Capture the cell that displays the provided text and extract its (x, y) central coordinate. 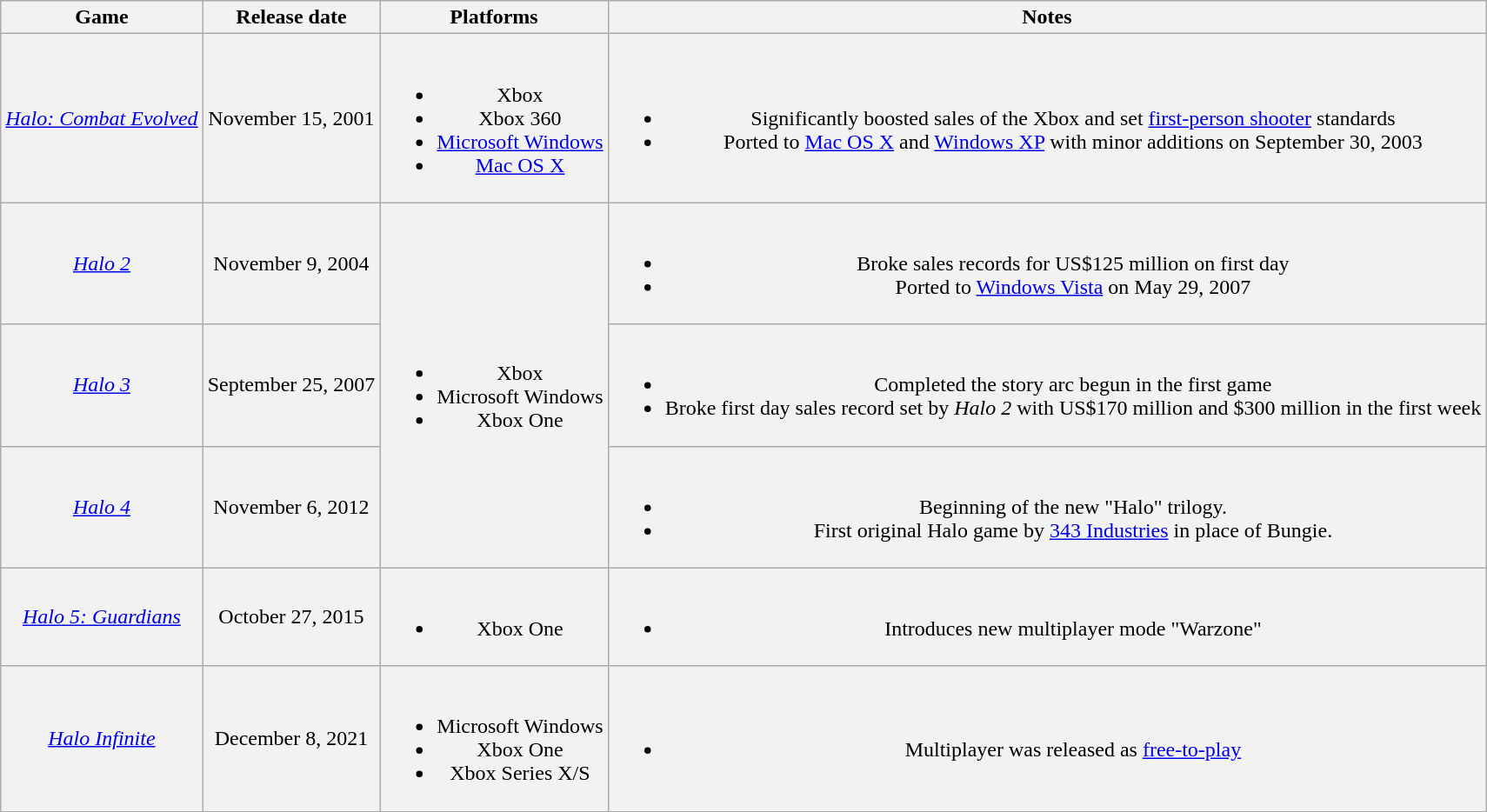
Platforms (494, 17)
Completed the story arc begun in the first gameBroke first day sales record set by Halo 2 with US$170 million and $300 million in the first week (1047, 385)
Multiplayer was released as free-to-play (1047, 739)
November 15, 2001 (291, 118)
November 9, 2004 (291, 263)
Introduces new multiplayer mode "Warzone" (1047, 617)
Halo 4 (102, 507)
October 27, 2015 (291, 617)
Halo 2 (102, 263)
Halo: Combat Evolved (102, 118)
Broke sales records for US$125 million on first dayPorted to Windows Vista on May 29, 2007 (1047, 263)
Xbox One (494, 617)
Release date (291, 17)
Microsoft WindowsXbox OneXbox Series X/S (494, 739)
Notes (1047, 17)
Beginning of the new "Halo" trilogy.First original Halo game by 343 Industries in place of Bungie. (1047, 507)
Halo 5: Guardians (102, 617)
Halo 3 (102, 385)
XboxMicrosoft WindowsXbox One (494, 385)
XboxXbox 360Microsoft WindowsMac OS X (494, 118)
November 6, 2012 (291, 507)
December 8, 2021 (291, 739)
Game (102, 17)
September 25, 2007 (291, 385)
Halo Infinite (102, 739)
